Scan for the cell matching the given text and deliver its (x, y) coordinate at center. 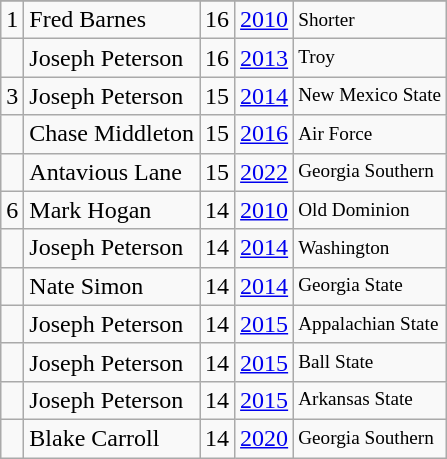
Appalachian State (370, 324)
6 (12, 210)
New Mexico State (370, 96)
Old Dominion (370, 210)
2016 (264, 134)
Mark Hogan (112, 210)
Georgia State (370, 286)
Chase Middleton (112, 134)
3 (12, 96)
Arkansas State (370, 400)
2020 (264, 438)
1 (12, 20)
Blake Carroll (112, 438)
Nate Simon (112, 286)
Washington (370, 248)
Fred Barnes (112, 20)
Antavious Lane (112, 172)
2013 (264, 58)
Ball State (370, 362)
Shorter (370, 20)
Troy (370, 58)
Air Force (370, 134)
2022 (264, 172)
